Locate the cell with the specified text and output its [X, Y] center coordinate. 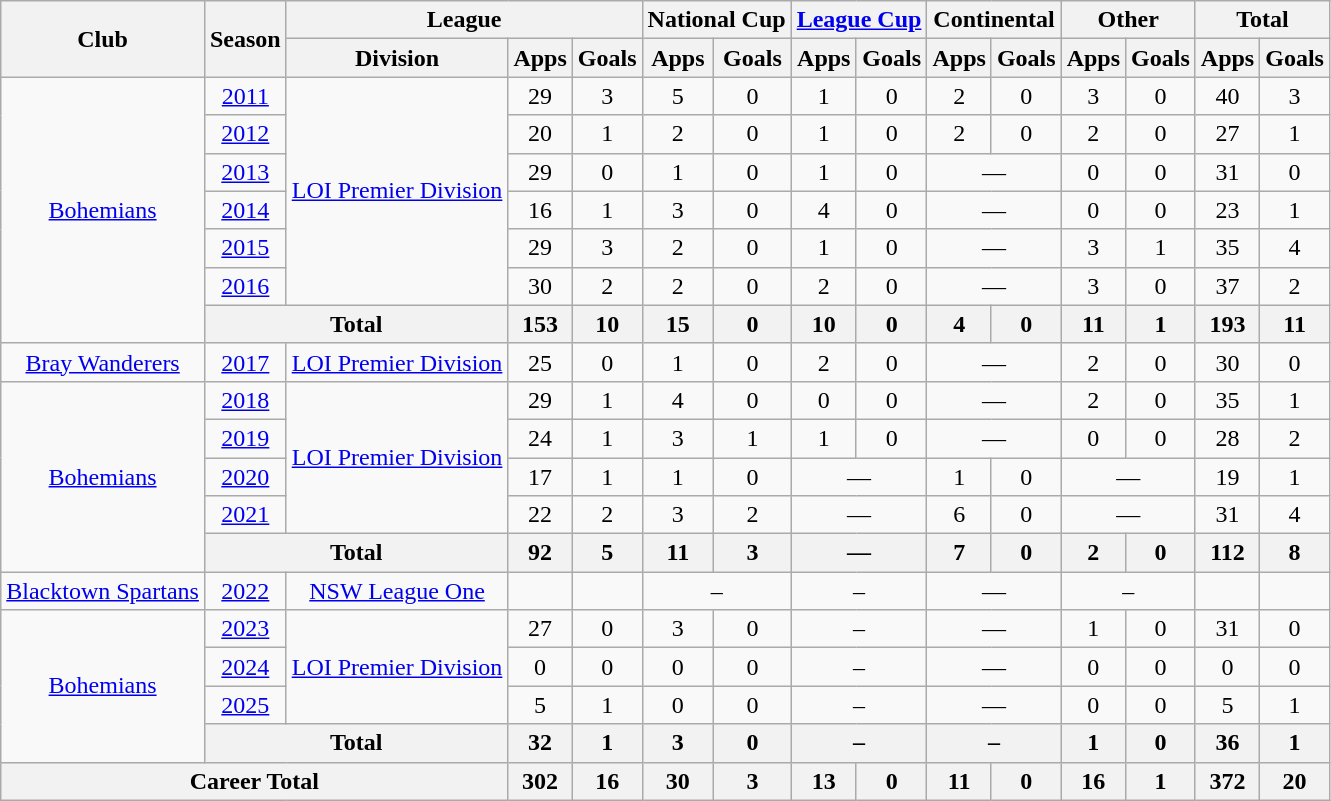
2023 [245, 629]
2018 [245, 400]
24 [540, 438]
2017 [245, 362]
372 [1227, 781]
Bray Wanderers [103, 362]
17 [540, 477]
Other [1128, 20]
Division [397, 58]
Continental [994, 20]
19 [1227, 477]
25 [540, 362]
13 [824, 781]
Season [245, 39]
153 [540, 324]
Blacktown Spartans [103, 591]
7 [959, 553]
2022 [245, 591]
2011 [245, 96]
23 [1227, 210]
37 [1227, 286]
15 [678, 324]
92 [540, 553]
112 [1227, 553]
2014 [245, 210]
2020 [245, 477]
Club [103, 39]
2012 [245, 134]
193 [1227, 324]
40 [1227, 96]
Career Total [254, 781]
2019 [245, 438]
2024 [245, 667]
6 [959, 515]
22 [540, 515]
National Cup [716, 20]
League [464, 20]
League Cup [859, 20]
36 [1227, 743]
302 [540, 781]
2025 [245, 705]
2021 [245, 515]
2013 [245, 172]
2015 [245, 248]
32 [540, 743]
28 [1227, 438]
NSW League One [397, 591]
2016 [245, 286]
8 [1295, 553]
